Search for the cell housing the specified text and yield its [X, Y] center coordinate. 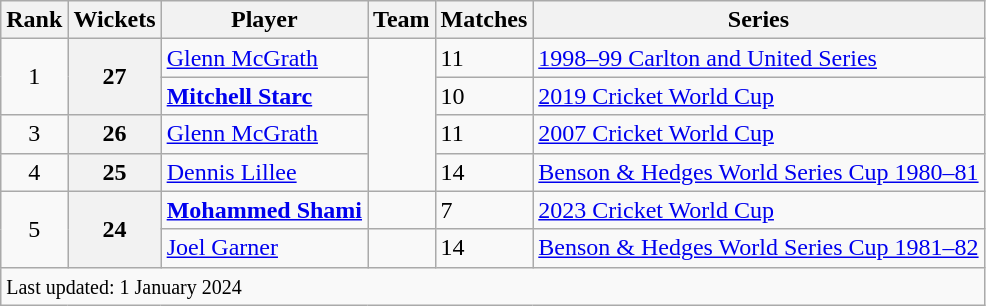
2023 Cricket World Cup [758, 210]
27 [114, 77]
Wickets [114, 20]
Matches [484, 20]
Player [264, 20]
26 [114, 134]
24 [114, 229]
1 [34, 77]
Last updated: 1 January 2024 [492, 286]
2019 Cricket World Cup [758, 96]
Dennis Lillee [264, 172]
Series [758, 20]
5 [34, 229]
Rank [34, 20]
Mohammed Shami [264, 210]
Team [402, 20]
3 [34, 134]
Benson & Hedges World Series Cup 1981–82 [758, 248]
Joel Garner [264, 248]
7 [484, 210]
25 [114, 172]
4 [34, 172]
2007 Cricket World Cup [758, 134]
1998–99 Carlton and United Series [758, 58]
Benson & Hedges World Series Cup 1980–81 [758, 172]
Mitchell Starc [264, 96]
10 [484, 96]
